Scan for the cell matching the given text and deliver its (X, Y) coordinate at center. 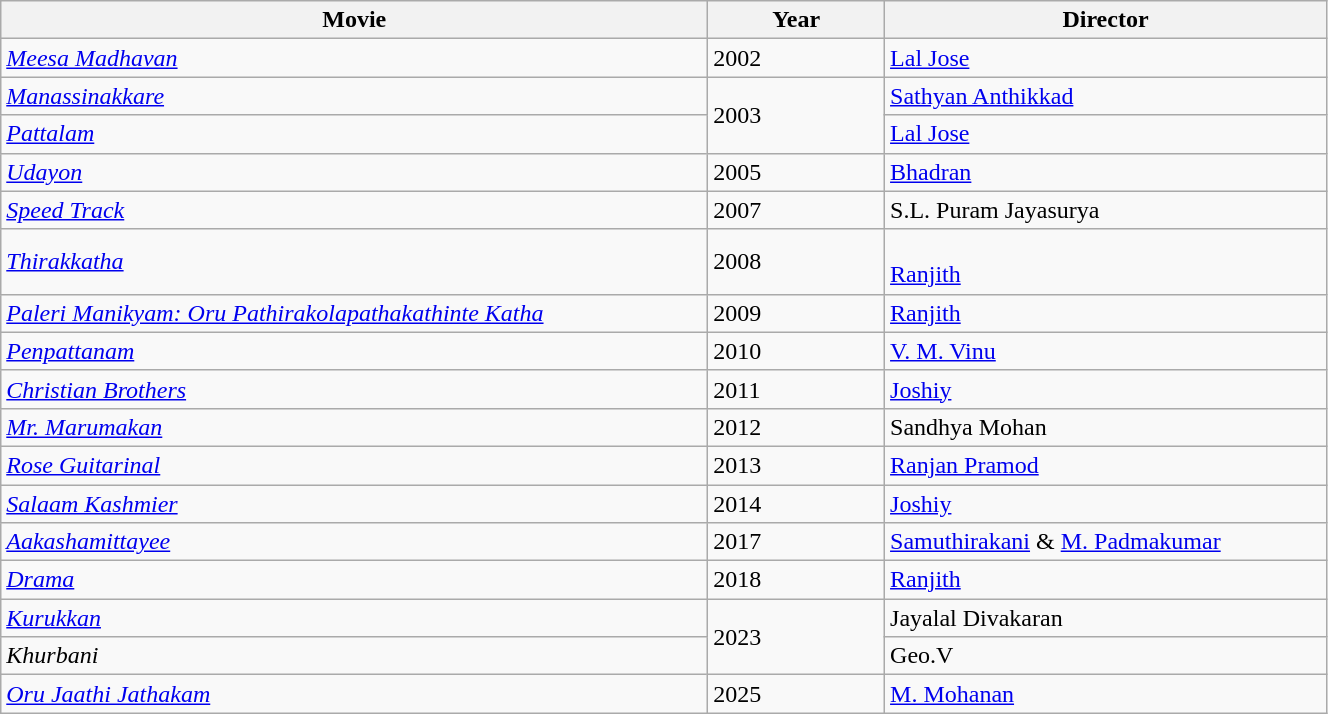
Movie (354, 20)
Drama (354, 580)
Oru Jaathi Jathakam (354, 694)
Khurbani (354, 656)
Ranjan Pramod (1106, 465)
V. M. Vinu (1106, 351)
Bhadran (1106, 172)
2010 (796, 351)
2003 (796, 115)
Thirakkatha (354, 262)
Christian Brothers (354, 389)
2018 (796, 580)
2002 (796, 58)
2017 (796, 542)
Pattalam (354, 134)
2012 (796, 427)
2013 (796, 465)
Year (796, 20)
Director (1106, 20)
2025 (796, 694)
2011 (796, 389)
Jayalal Divakaran (1106, 618)
Manassinakkare (354, 96)
Meesa Madhavan (354, 58)
Aakashamittayee (354, 542)
Geo.V (1106, 656)
Rose Guitarinal (354, 465)
S.L. Puram Jayasurya (1106, 210)
Sandhya Mohan (1106, 427)
M. Mohanan (1106, 694)
2014 (796, 503)
2005 (796, 172)
Mr. Marumakan (354, 427)
2009 (796, 313)
2023 (796, 637)
Samuthirakani & M. Padmakumar (1106, 542)
Paleri Manikyam: Oru Pathirakolapathakathinte Katha (354, 313)
Udayon (354, 172)
Kurukkan (354, 618)
Penpattanam (354, 351)
Sathyan Anthikkad (1106, 96)
Salaam Kashmier (354, 503)
2008 (796, 262)
Speed Track (354, 210)
2007 (796, 210)
